Locate the cell with the specified text and output its (x, y) center coordinate. 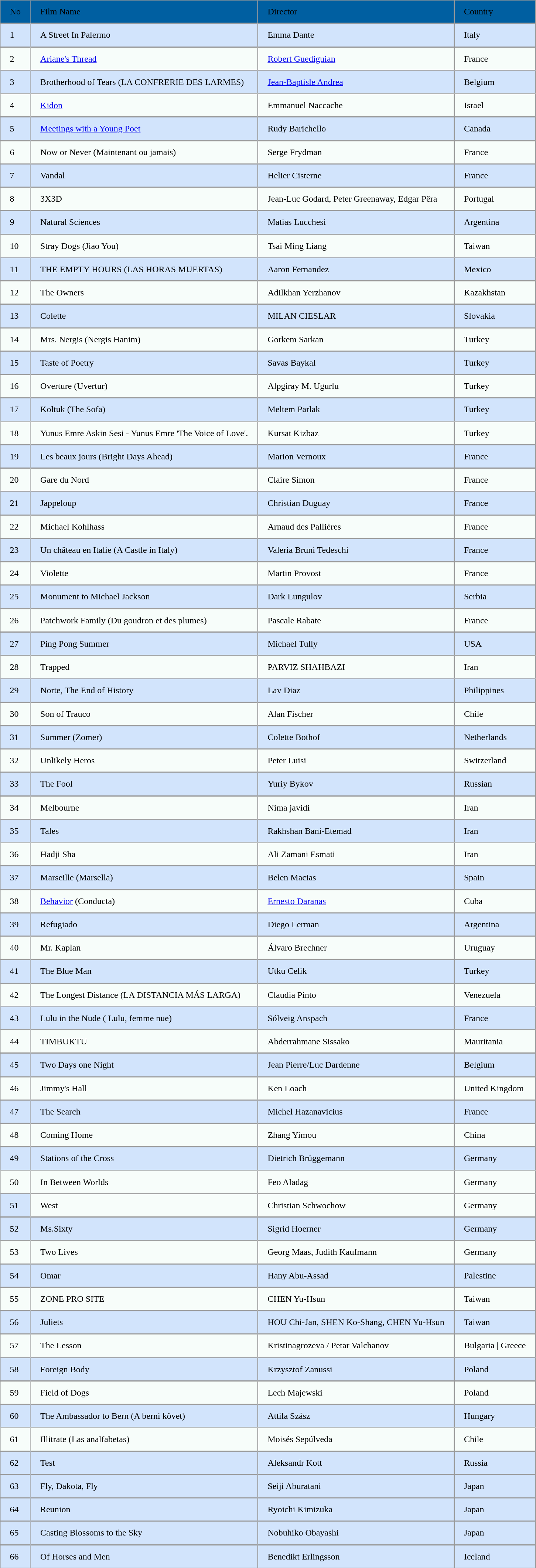
11 (15, 269)
Zhang Yimou (356, 1135)
The Search (144, 1112)
29 (15, 691)
Ernesto Daranas (356, 901)
Omar (144, 1276)
Stations of the Cross (144, 1158)
Emma Dante (356, 35)
Iceland (495, 1556)
50 (15, 1182)
Mr. Kaplan (144, 948)
Italy (495, 35)
60 (15, 1416)
19 (15, 456)
Brotherhood of Tears (LA CONFRERIE DES LARMES) (144, 82)
Summer (Zomer) (144, 737)
24 (15, 573)
46 (15, 1088)
Portugal (495, 199)
27 (15, 643)
32 (15, 761)
The Blue Man (144, 971)
Stray Dogs (Jiao You) (144, 246)
Pascale Rabate (356, 620)
Valeria Bruni Tedeschi (356, 550)
37 (15, 877)
Georg Maas, Judith Kaufmann (356, 1252)
Claire Simon (356, 480)
Helier Cisterne (356, 176)
Gare du Nord (144, 480)
The Owners (144, 292)
Canada (495, 129)
Jean-Luc Godard, Peter Greenaway, Edgar Pêra (356, 199)
3X3D (144, 199)
Hadji Sha (144, 855)
52 (15, 1229)
Tsai Ming Liang (356, 246)
Kursat Kizbaz (356, 433)
Abderrahmane Sissako (356, 1041)
26 (15, 620)
Michael Tully (356, 643)
14 (15, 339)
16 (15, 386)
THE EMPTY HOURS (LAS HORAS MUERTAS) (144, 269)
Utku Celik (356, 971)
The Ambassador to Bern (A berni követ) (144, 1416)
Christian Schwochow (356, 1205)
Natural Sciences (144, 222)
13 (15, 316)
Yuriy Bykov (356, 784)
United Kingdom (495, 1088)
Switzerland (495, 761)
Jean Pierre/Luc Dardenne (356, 1065)
4 (15, 106)
Alan Fischer (356, 713)
Mauritania (495, 1041)
Benedikt Erlingsson (356, 1556)
31 (15, 737)
2 (15, 58)
Of Horses and Men (144, 1556)
62 (15, 1462)
30 (15, 713)
3 (15, 82)
1 (15, 35)
Rudy Barichello (356, 129)
Diego Lerman (356, 925)
Tales (144, 831)
Lav Diaz (356, 691)
Israel (495, 106)
38 (15, 901)
Mexico (495, 269)
53 (15, 1252)
18 (15, 433)
5 (15, 129)
No (15, 12)
Krzysztof Zanussi (356, 1369)
Trapped (144, 667)
Gorkem Sarkan (356, 339)
12 (15, 292)
Palestine (495, 1276)
Mrs. Nergis (Nergis Hanim) (144, 339)
Russia (495, 1462)
Ken Loach (356, 1088)
Unlikely Heros (144, 761)
35 (15, 831)
63 (15, 1486)
Cuba (495, 901)
44 (15, 1041)
Hungary (495, 1416)
Matias Lucchesi (356, 222)
34 (15, 807)
47 (15, 1112)
Marseille (Marsella) (144, 877)
Uruguay (495, 948)
Un château en Italie (A Castle in Italy) (144, 550)
8 (15, 199)
23 (15, 550)
Jappeloup (144, 503)
45 (15, 1065)
The Fool (144, 784)
HOU Chi-Jan, SHEN Ko-Shang, CHEN Yu-Hsun (356, 1322)
Ryoichi Kimizuka (356, 1510)
Ariane's Thread (144, 58)
Meltem Parlak (356, 409)
Belen Macias (356, 877)
Álvaro Brechner (356, 948)
Ms.Sixty (144, 1229)
61 (15, 1439)
42 (15, 995)
17 (15, 409)
MILAN CIESLAR (356, 316)
Aaron Fernandez (356, 269)
In Between Worlds (144, 1182)
Kidon (144, 106)
Les beaux jours (Bright Days Ahead) (144, 456)
Illitrate (Las analfabetas) (144, 1439)
The Longest Distance (LA DISTANCIA MÁS LARGA) (144, 995)
33 (15, 784)
59 (15, 1392)
Patchwork Family (Du goudron et des plumes) (144, 620)
Film Name (144, 12)
10 (15, 246)
Country (495, 12)
40 (15, 948)
20 (15, 480)
6 (15, 152)
Overture (Uvertur) (144, 386)
Rakhshan Bani-Etemad (356, 831)
Spain (495, 877)
Lulu in the Nude ( Lulu, femme nue) (144, 1018)
Casting Blossoms to the Sky (144, 1533)
Adilkhan Yerzhanov (356, 292)
15 (15, 363)
Test (144, 1462)
Alpgiray M. Ugurlu (356, 386)
21 (15, 503)
9 (15, 222)
Venezuela (495, 995)
Russian (495, 784)
Now or Never (Maintenant ou jamais) (144, 152)
57 (15, 1346)
36 (15, 855)
Christian Duguay (356, 503)
Behavior (Conducta) (144, 901)
USA (495, 643)
A Street In Palermo (144, 35)
Two Days one Night (144, 1065)
Kazakhstan (495, 292)
Feo Aladag (356, 1182)
Two Lives (144, 1252)
Sólveig Anspach (356, 1018)
Philippines (495, 691)
Bulgaria | Greece (495, 1346)
Serbia (495, 597)
Netherlands (495, 737)
PARVIZ SHAHBAZI (356, 667)
28 (15, 667)
The Lesson (144, 1346)
West (144, 1205)
54 (15, 1276)
55 (15, 1299)
Melbourne (144, 807)
22 (15, 527)
Ali Zamani Esmati (356, 855)
TIMBUKTU (144, 1041)
Yunus Emre Askin Sesi - Yunus Emre 'The Voice of Love'. (144, 433)
Colette (144, 316)
64 (15, 1510)
51 (15, 1205)
Fly, Dakota, Fly (144, 1486)
Nobuhiko Obayashi (356, 1533)
Michael Kohlhass (144, 527)
ZONE PRO SITE (144, 1299)
41 (15, 971)
Kristinagrozeva / Petar Valchanov (356, 1346)
Moisés Sepúlveda (356, 1439)
Marion Vernoux (356, 456)
Ping Pong Summer (144, 643)
39 (15, 925)
Lech Majewski (356, 1392)
Peter Luisi (356, 761)
Claudia Pinto (356, 995)
Arnaud des Pallières (356, 527)
CHEN Yu-Hsun (356, 1299)
58 (15, 1369)
Juliets (144, 1322)
Koltuk (The Sofa) (144, 409)
65 (15, 1533)
7 (15, 176)
Taste of Poetry (144, 363)
Foreign Body (144, 1369)
Son of Trauco (144, 713)
Aleksandr Kott (356, 1462)
Emmanuel Naccache (356, 106)
25 (15, 597)
Coming Home (144, 1135)
Violette (144, 573)
Attila Szász (356, 1416)
Meetings with a Young Poet (144, 129)
Director (356, 12)
43 (15, 1018)
56 (15, 1322)
Field of Dogs (144, 1392)
Monument to Michael Jackson (144, 597)
Hany Abu-Assad (356, 1276)
Dark Lungulov (356, 597)
Jean-Baptisle Andrea (356, 82)
Vandal (144, 176)
Refugiado (144, 925)
Dietrich Brüggemann (356, 1158)
66 (15, 1556)
Sigrid Hoerner (356, 1229)
Nima javidi (356, 807)
Jimmy's Hall (144, 1088)
Michel Hazanavicius (356, 1112)
Martin Provost (356, 573)
Reunion (144, 1510)
Serge Frydman (356, 152)
Slovakia (495, 316)
Robert Guediguian (356, 58)
China (495, 1135)
Norte, The End of History (144, 691)
49 (15, 1158)
Savas Baykal (356, 363)
Colette Bothof (356, 737)
48 (15, 1135)
Seiji Aburatani (356, 1486)
